For the text-containing cell, return its midpoint in [X, Y] coordinate format. 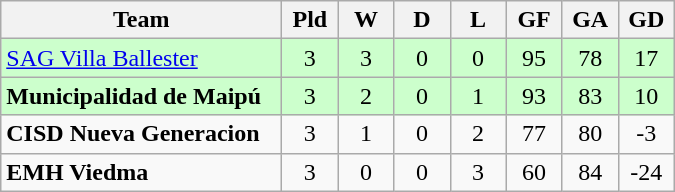
80 [590, 134]
78 [590, 58]
W [366, 20]
77 [534, 134]
GD [646, 20]
95 [534, 58]
SAG Villa Ballester [142, 58]
-24 [646, 172]
10 [646, 96]
84 [590, 172]
D [422, 20]
Team [142, 20]
GF [534, 20]
Pld [310, 20]
L [478, 20]
GA [590, 20]
17 [646, 58]
Municipalidad de Maipú [142, 96]
60 [534, 172]
EMH Viedma [142, 172]
83 [590, 96]
-3 [646, 134]
CISD Nueva Generacion [142, 134]
93 [534, 96]
